Return the (x, y) coordinate for the center point of the cell that contains the specified text.  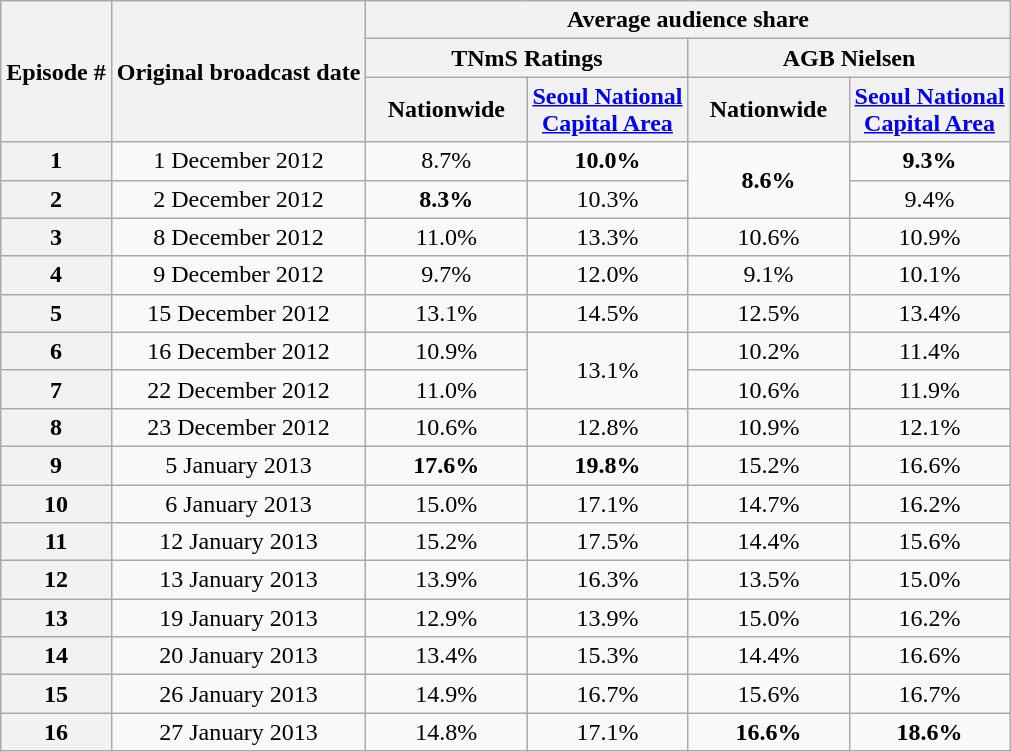
TNmS Ratings (527, 58)
13.3% (608, 237)
10.3% (608, 199)
15.3% (608, 656)
3 (56, 237)
11.9% (930, 389)
5 (56, 313)
9 December 2012 (238, 275)
8 (56, 427)
14 (56, 656)
16 (56, 732)
23 December 2012 (238, 427)
8 December 2012 (238, 237)
Average audience share (688, 20)
19 January 2013 (238, 618)
Episode # (56, 72)
13 January 2013 (238, 580)
11 (56, 542)
AGB Nielsen (849, 58)
9.3% (930, 161)
2 (56, 199)
8.6% (768, 180)
9.7% (446, 275)
5 January 2013 (238, 465)
12.8% (608, 427)
12 (56, 580)
7 (56, 389)
12 January 2013 (238, 542)
9.4% (930, 199)
9 (56, 465)
14.8% (446, 732)
16.3% (608, 580)
1 December 2012 (238, 161)
12.9% (446, 618)
14.9% (446, 694)
10.0% (608, 161)
8.3% (446, 199)
2 December 2012 (238, 199)
1 (56, 161)
10 (56, 503)
20 January 2013 (238, 656)
12.1% (930, 427)
26 January 2013 (238, 694)
12.5% (768, 313)
19.8% (608, 465)
22 December 2012 (238, 389)
16 December 2012 (238, 351)
18.6% (930, 732)
14.5% (608, 313)
14.7% (768, 503)
15 December 2012 (238, 313)
9.1% (768, 275)
27 January 2013 (238, 732)
12.0% (608, 275)
8.7% (446, 161)
17.5% (608, 542)
10.2% (768, 351)
10.1% (930, 275)
15 (56, 694)
6 (56, 351)
6 January 2013 (238, 503)
13 (56, 618)
11.4% (930, 351)
Original broadcast date (238, 72)
13.5% (768, 580)
17.6% (446, 465)
4 (56, 275)
